Detect which cell encompasses the target text, then output its [x, y] center coordinate. 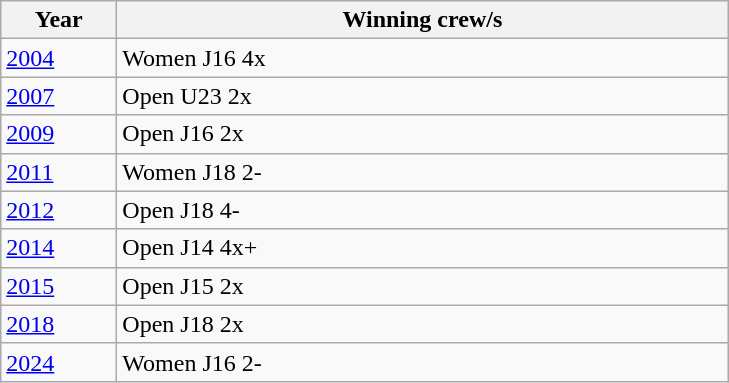
2009 [59, 134]
Year [59, 20]
2014 [59, 248]
Women J16 4x [422, 58]
Women J18 2- [422, 172]
Women J16 2- [422, 362]
2024 [59, 362]
Open U23 2x [422, 96]
2007 [59, 96]
Open J18 2x [422, 324]
2018 [59, 324]
2011 [59, 172]
2004 [59, 58]
Winning crew/s [422, 20]
2015 [59, 286]
Open J16 2x [422, 134]
Open J18 4- [422, 210]
2012 [59, 210]
Open J15 2x [422, 286]
Open J14 4x+ [422, 248]
